Identify which cell holds the provided text, then report its (x, y) central coordinate. 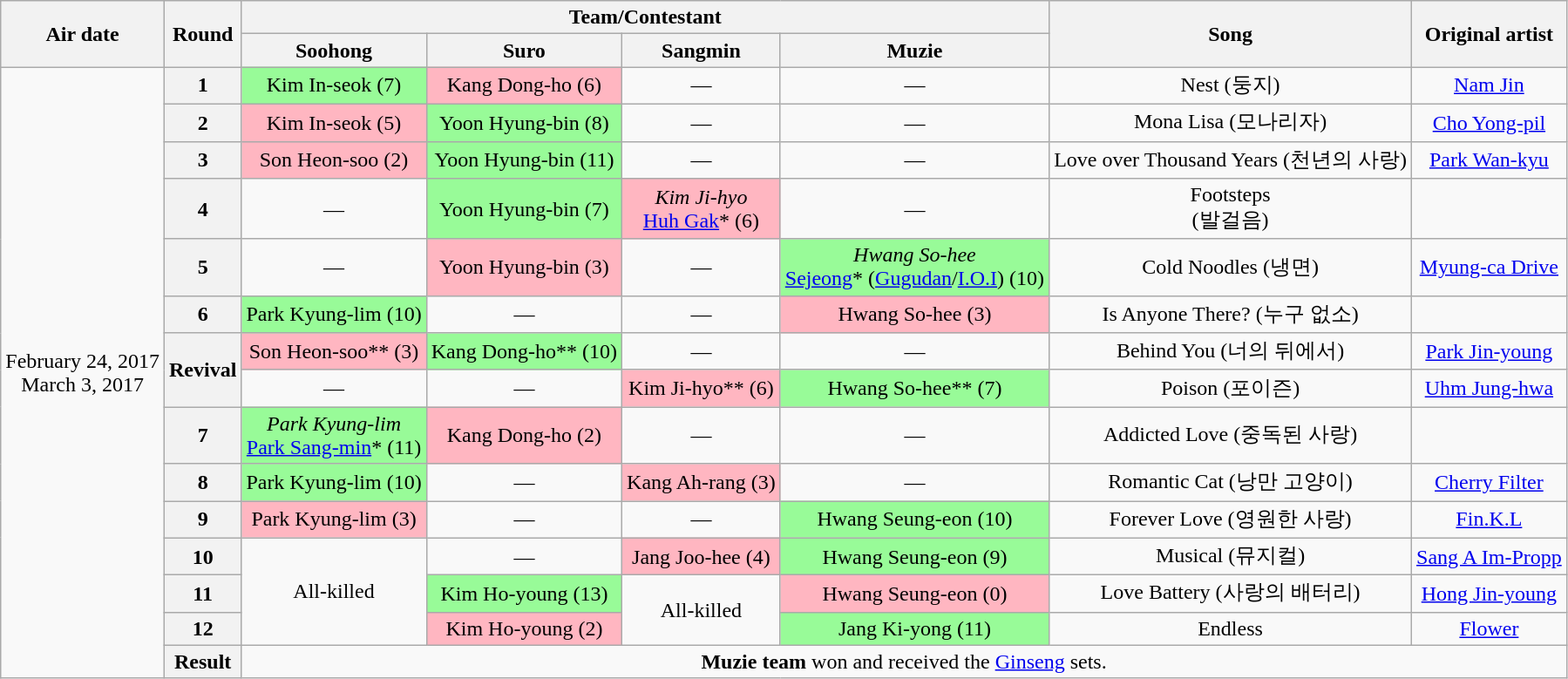
Hwang So-heeSejeong* (Gugudan/I.O.I) (10) (914, 267)
Son Heon-soo (2) (334, 160)
Yoon Hyung-bin (3) (524, 267)
Nest (둥지) (1231, 85)
Cherry Filter (1490, 483)
5 (202, 267)
Mona Lisa (모나리자) (1231, 122)
Muzie team won and received the Ginseng sets. (904, 662)
Uhm Jung-hwa (1490, 389)
Result (202, 662)
Hwang Seung-eon (9) (914, 556)
2 (202, 122)
Round (202, 34)
7 (202, 436)
Suro (524, 51)
Addicted Love (중독된 사랑) (1231, 436)
Kang Dong-ho (2) (524, 436)
6 (202, 314)
Original artist (1490, 34)
Hwang Seung-eon (10) (914, 519)
8 (202, 483)
Myung-ca Drive (1490, 267)
1 (202, 85)
3 (202, 160)
Flower (1490, 628)
Park Kyung-limPark Sang-min* (11) (334, 436)
Muzie (914, 51)
Air date (83, 34)
Endless (1231, 628)
Park Jin-young (1490, 352)
Revival (202, 370)
Footsteps(발걸음) (1231, 209)
Jang Joo-hee (4) (702, 556)
11 (202, 594)
Kim In-seok (5) (334, 122)
Love Battery (사랑의 배터리) (1231, 594)
Forever Love (영원한 사랑) (1231, 519)
Romantic Cat (낭만 고양이) (1231, 483)
Hwang So-hee** (7) (914, 389)
Behind You (너의 뒤에서) (1231, 352)
Kim Ji-hyoHuh Gak* (6) (702, 209)
Poison (포이즌) (1231, 389)
Hwang Seung-eon (0) (914, 594)
Kang Dong-ho** (10) (524, 352)
Kang Ah-rang (3) (702, 483)
Kim In-seok (7) (334, 85)
4 (202, 209)
Hwang So-hee (3) (914, 314)
Hong Jin-young (1490, 594)
Soohong (334, 51)
Cold Noodles (냉면) (1231, 267)
Kim Ho-young (13) (524, 594)
Yoon Hyung-bin (8) (524, 122)
Fin.K.L (1490, 519)
Sang A Im-Propp (1490, 556)
Musical (뮤지컬) (1231, 556)
Jang Ki-yong (11) (914, 628)
Son Heon-soo** (3) (334, 352)
9 (202, 519)
Cho Yong-pil (1490, 122)
12 (202, 628)
Yoon Hyung-bin (11) (524, 160)
Park Kyung-lim (3) (334, 519)
Kim Ji-hyo** (6) (702, 389)
Song (1231, 34)
Nam Jin (1490, 85)
Sangmin (702, 51)
Love over Thousand Years (천년의 사랑) (1231, 160)
Park Wan-kyu (1490, 160)
Yoon Hyung-bin (7) (524, 209)
February 24, 2017March 3, 2017 (83, 373)
Is Anyone There? (누구 없소) (1231, 314)
Kim Ho-young (2) (524, 628)
Team/Contestant (645, 17)
Kang Dong-ho (6) (524, 85)
10 (202, 556)
